Scan for the cell matching the given text and deliver its (X, Y) coordinate at center. 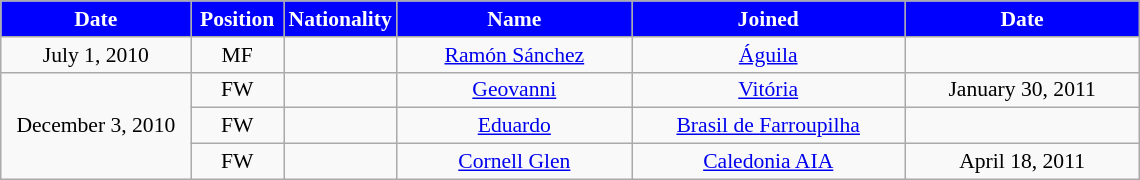
Eduardo (514, 126)
July 1, 2010 (96, 55)
Name (514, 19)
Caledonia AIA (768, 162)
Águila (768, 55)
January 30, 2011 (1022, 90)
December 3, 2010 (96, 126)
Position (238, 19)
MF (238, 55)
Ramón Sánchez (514, 55)
Vitória (768, 90)
Geovanni (514, 90)
Brasil de Farroupilha (768, 126)
Nationality (340, 19)
Cornell Glen (514, 162)
April 18, 2011 (1022, 162)
Joined (768, 19)
